Return [X, Y] of the center of cell containing provided text 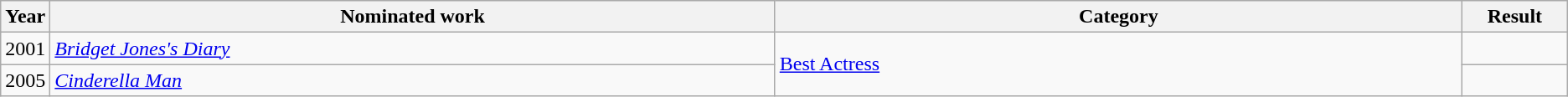
Nominated work [412, 17]
2001 [25, 48]
Bridget Jones's Diary [412, 48]
Result [1515, 17]
Category [1118, 17]
2005 [25, 80]
Best Actress [1118, 64]
Cinderella Man [412, 80]
Year [25, 17]
